Output the (X, Y) coordinate of the center of the cell containing the given text.  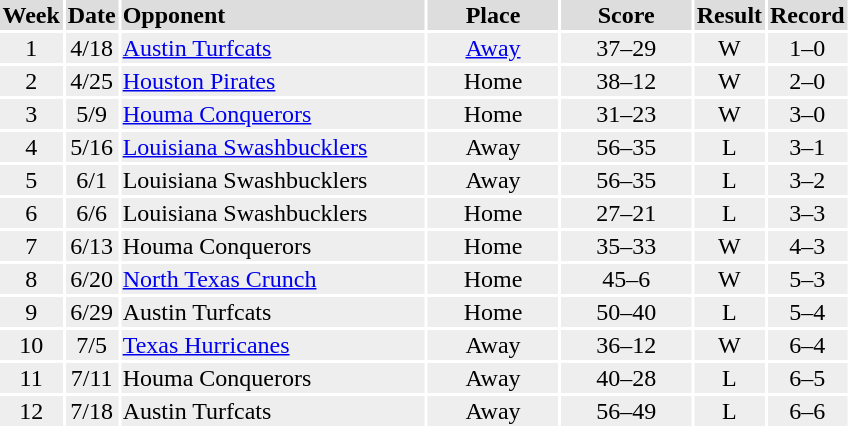
3 (31, 114)
Opponent (273, 15)
6/6 (92, 213)
38–12 (626, 81)
4/25 (92, 81)
7/5 (92, 345)
7 (31, 246)
5–3 (808, 279)
10 (31, 345)
50–40 (626, 312)
6/20 (92, 279)
12 (31, 411)
6 (31, 213)
2 (31, 81)
36–12 (626, 345)
56–49 (626, 411)
40–28 (626, 378)
3–2 (808, 180)
Week (31, 15)
11 (31, 378)
6/29 (92, 312)
1 (31, 48)
6/1 (92, 180)
Result (729, 15)
Date (92, 15)
Texas Hurricanes (273, 345)
Houston Pirates (273, 81)
1–0 (808, 48)
4–3 (808, 246)
8 (31, 279)
Place (493, 15)
6–4 (808, 345)
6–5 (808, 378)
Record (808, 15)
5/9 (92, 114)
5/16 (92, 147)
5 (31, 180)
3–1 (808, 147)
6/13 (92, 246)
4 (31, 147)
27–21 (626, 213)
North Texas Crunch (273, 279)
31–23 (626, 114)
7/11 (92, 378)
3–0 (808, 114)
45–6 (626, 279)
9 (31, 312)
7/18 (92, 411)
5–4 (808, 312)
35–33 (626, 246)
2–0 (808, 81)
6–6 (808, 411)
3–3 (808, 213)
Score (626, 15)
4/18 (92, 48)
37–29 (626, 48)
